Extract the (X, Y) coordinate from the center of the cell holding the provided text.  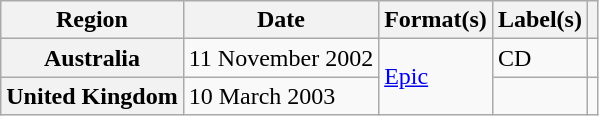
Region (92, 20)
Format(s) (436, 20)
10 March 2003 (280, 96)
Australia (92, 58)
11 November 2002 (280, 58)
United Kingdom (92, 96)
CD (540, 58)
Epic (436, 77)
Date (280, 20)
Label(s) (540, 20)
